Return (X, Y) of the center of cell containing provided text 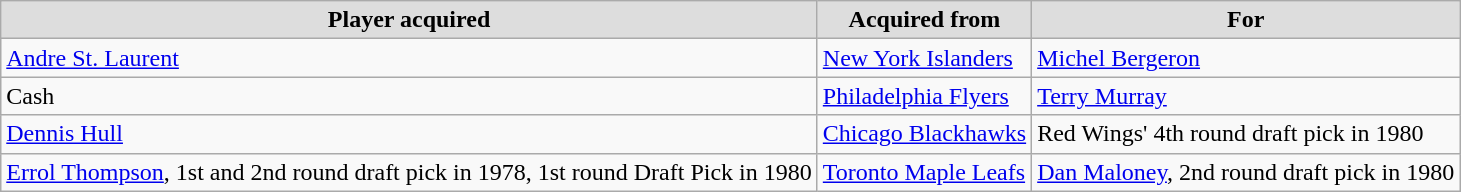
Acquired from (924, 20)
Toronto Maple Leafs (924, 172)
Chicago Blackhawks (924, 134)
Dan Maloney, 2nd round draft pick in 1980 (1246, 172)
Dennis Hull (410, 134)
Player acquired (410, 20)
For (1246, 20)
New York Islanders (924, 58)
Michel Bergeron (1246, 58)
Red Wings' 4th round draft pick in 1980 (1246, 134)
Philadelphia Flyers (924, 96)
Andre St. Laurent (410, 58)
Errol Thompson, 1st and 2nd round draft pick in 1978, 1st round Draft Pick in 1980 (410, 172)
Terry Murray (1246, 96)
Cash (410, 96)
